From the cell containing the given text, extract its center point as (x, y) coordinate. 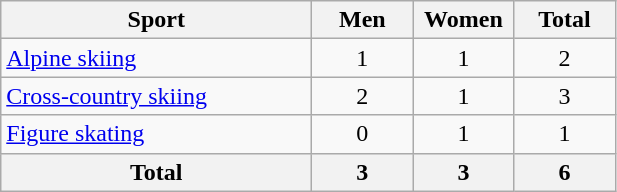
0 (362, 134)
Alpine skiing (156, 58)
Figure skating (156, 134)
Sport (156, 20)
Women (464, 20)
Cross-country skiing (156, 96)
Men (362, 20)
6 (564, 172)
